Detect which cell encompasses the target text, then output its [x, y] center coordinate. 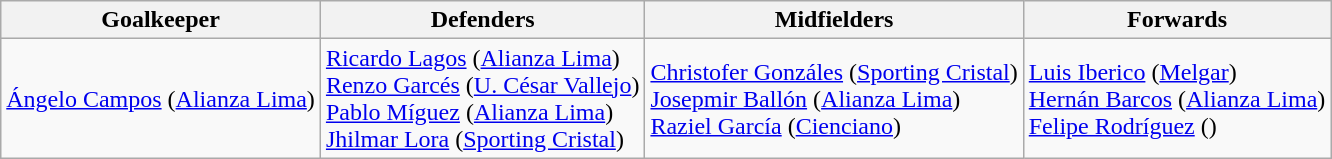
Defenders [482, 20]
Christofer Gonzáles (Sporting Cristal) Josepmir Ballón (Alianza Lima) Raziel García (Cienciano) [834, 98]
Luis Iberico (Melgar) Hernán Barcos (Alianza Lima) Felipe Rodríguez () [1177, 98]
Ángelo Campos (Alianza Lima) [161, 98]
Forwards [1177, 20]
Ricardo Lagos (Alianza Lima) Renzo Garcés (U. César Vallejo) Pablo Míguez (Alianza Lima) Jhilmar Lora (Sporting Cristal) [482, 98]
Midfielders [834, 20]
Goalkeeper [161, 20]
